Identify which cell holds the provided text, then report its [x, y] central coordinate. 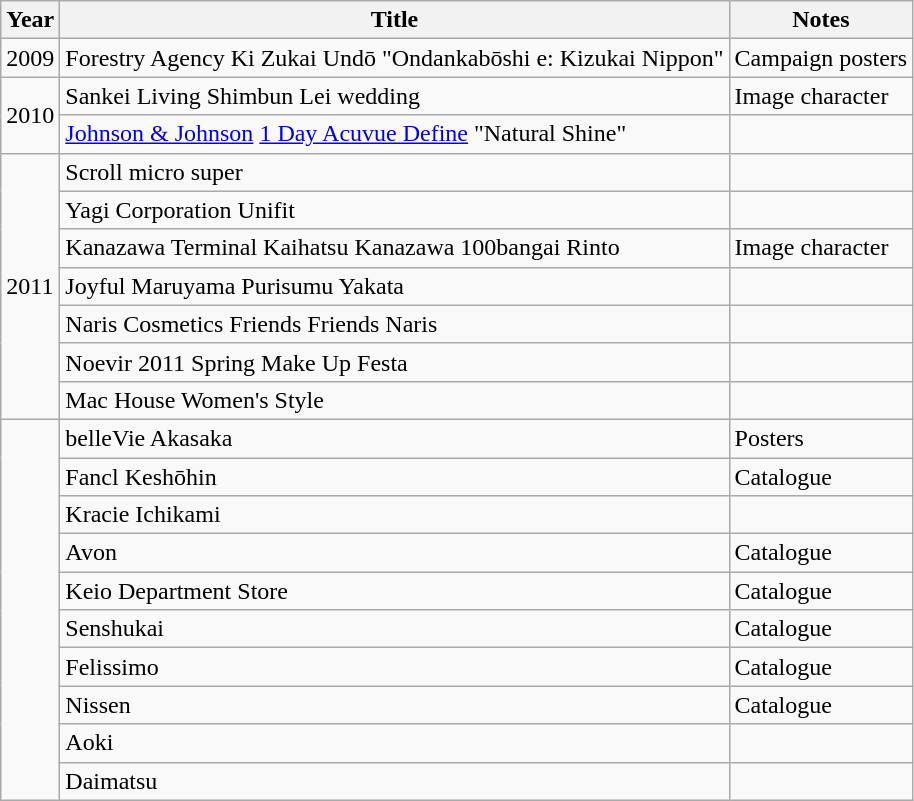
Campaign posters [821, 58]
Noevir 2011 Spring Make Up Festa [394, 362]
Scroll micro super [394, 172]
Forestry Agency Ki Zukai Undō "Ondankabōshi e: Kizukai Nippon" [394, 58]
Year [30, 20]
Fancl Keshōhin [394, 477]
Kracie Ichikami [394, 515]
Avon [394, 553]
Aoki [394, 743]
Naris Cosmetics Friends Friends Naris [394, 324]
Daimatsu [394, 781]
Kanazawa Terminal Kaihatsu Kanazawa 100bangai Rinto [394, 248]
belleVie Akasaka [394, 438]
Keio Department Store [394, 591]
Sankei Living Shimbun Lei wedding [394, 96]
Felissimo [394, 667]
Notes [821, 20]
Yagi Corporation Unifit [394, 210]
Nissen [394, 705]
Joyful Maruyama Purisumu Yakata [394, 286]
Posters [821, 438]
2011 [30, 286]
Senshukai [394, 629]
2010 [30, 115]
Title [394, 20]
Johnson & Johnson 1 Day Acuvue Define "Natural Shine" [394, 134]
2009 [30, 58]
Mac House Women's Style [394, 400]
